Return the [X, Y] coordinate for the center point of the cell that contains the specified text.  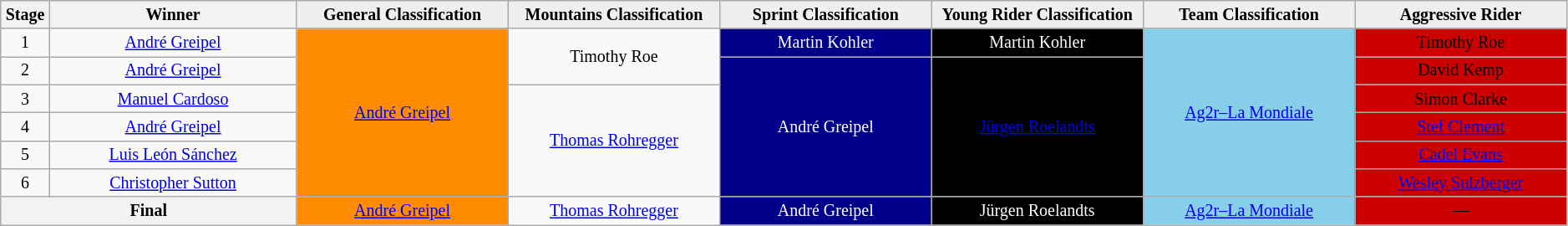
Simon Clarke [1460, 99]
1 [25, 44]
2 [25, 70]
Mountains Classification [613, 15]
Winner [173, 15]
Final [149, 211]
Aggressive Rider [1460, 15]
5 [25, 154]
General Classification [403, 15]
3 [25, 99]
Young Rider Classification [1038, 15]
4 [25, 127]
David Kemp [1460, 70]
6 [25, 182]
Team Classification [1248, 15]
Christopher Sutton [173, 182]
Wesley Sulzberger [1460, 182]
Cadel Evans [1460, 154]
Luis León Sánchez [173, 154]
Stage [25, 15]
Sprint Classification [825, 15]
Manuel Cardoso [173, 99]
Stef Clement [1460, 127]
— [1460, 211]
